Identify which cell holds the provided text, then report its (x, y) central coordinate. 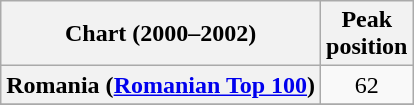
Peakposition (367, 34)
Romania (Romanian Top 100) (161, 85)
Chart (2000–2002) (161, 34)
62 (367, 85)
